Scan for the cell matching the given text and deliver its [X, Y] coordinate at center. 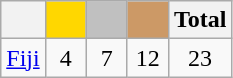
Fiji [23, 58]
4 [66, 58]
Total [200, 20]
12 [148, 58]
23 [200, 58]
7 [106, 58]
